Detect which cell encompasses the target text, then output its [x, y] center coordinate. 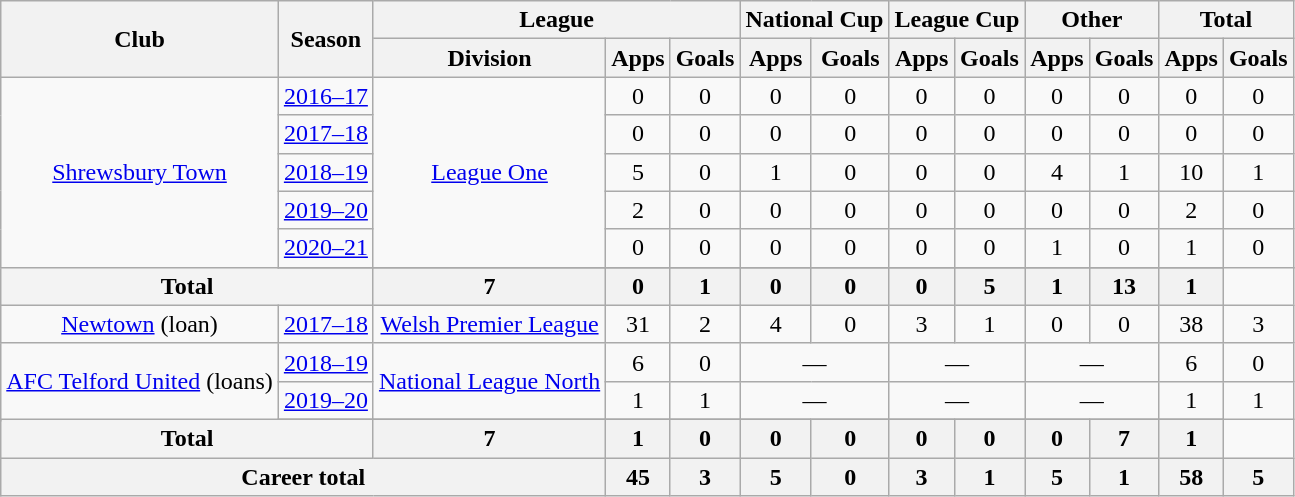
National League North [489, 381]
League One [489, 172]
31 [638, 324]
National Cup [814, 20]
AFC Telford United (loans) [140, 381]
League [556, 20]
Newtown (loan) [140, 324]
2016–17 [326, 96]
Career total [304, 477]
Shrewsbury Town [140, 172]
Season [326, 39]
Division [489, 58]
Welsh Premier League [489, 324]
58 [1191, 477]
League Cup [957, 20]
13 [1124, 286]
10 [1191, 172]
2020–21 [326, 248]
Club [140, 39]
Other [1092, 20]
45 [638, 477]
38 [1191, 324]
